Provide the (X, Y) coordinate of the cell's center where the given text is located.  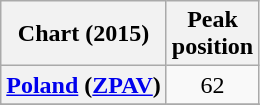
Peakposition (212, 34)
Poland (ZPAV) (84, 85)
Chart (2015) (84, 34)
62 (212, 85)
